Output the (X, Y) coordinate of the center of the cell containing the given text.  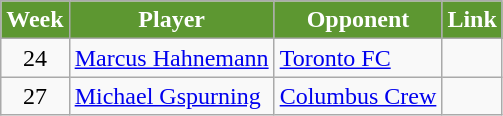
Player (172, 20)
Toronto FC (358, 58)
Link (472, 20)
Marcus Hahnemann (172, 58)
Columbus Crew (358, 96)
Week (35, 20)
24 (35, 58)
27 (35, 96)
Opponent (358, 20)
Michael Gspurning (172, 96)
